Return the [X, Y] coordinate for the center point of the cell that contains the specified text.  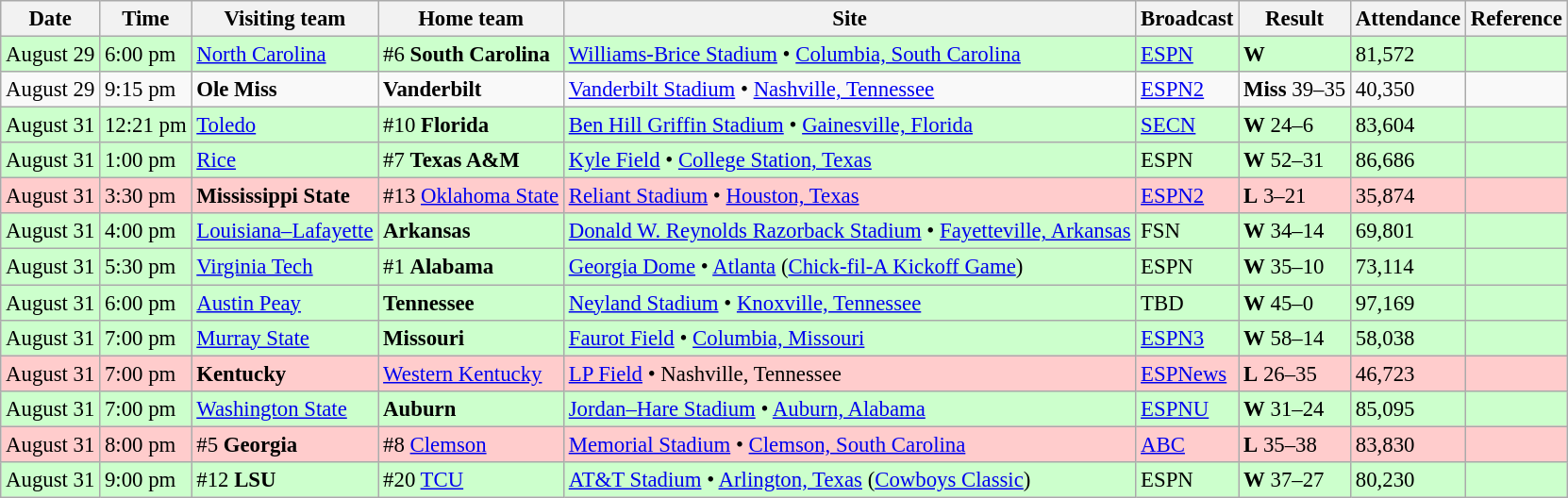
W 58–14 [1294, 338]
#1 Alabama [472, 267]
Ben Hill Griffin Stadium • Gainesville, Florida [849, 125]
80,230 [1409, 480]
69,801 [1409, 231]
W 35–10 [1294, 267]
81,572 [1409, 55]
FSN [1187, 231]
#5 Georgia [285, 444]
Attendance [1409, 19]
Rice [285, 160]
ABC [1187, 444]
Austin Peay [285, 303]
73,114 [1409, 267]
9:00 pm [145, 480]
Murray State [285, 338]
Louisiana–Lafayette [285, 231]
W 31–24 [1294, 408]
North Carolina [285, 55]
Mississippi State [285, 196]
Auburn [472, 408]
83,604 [1409, 125]
#20 TCU [472, 480]
Memorial Stadium • Clemson, South Carolina [849, 444]
35,874 [1409, 196]
Reliant Stadium • Houston, Texas [849, 196]
Williams-Brice Stadium • Columbia, South Carolina [849, 55]
Kentucky [285, 373]
97,169 [1409, 303]
Reference [1516, 19]
#6 South Carolina [472, 55]
#7 Texas A&M [472, 160]
Faurot Field • Columbia, Missouri [849, 338]
ESPNU [1187, 408]
Ole Miss [285, 90]
Jordan–Hare Stadium • Auburn, Alabama [849, 408]
AT&T Stadium • Arlington, Texas (Cowboys Classic) [849, 480]
Donald W. Reynolds Razorback Stadium • Fayetteville, Arkansas [849, 231]
TBD [1187, 303]
83,830 [1409, 444]
8:00 pm [145, 444]
Date [51, 19]
Vanderbilt [472, 90]
W 24–6 [1294, 125]
W 37–27 [1294, 480]
4:00 pm [145, 231]
L 26–35 [1294, 373]
Kyle Field • College Station, Texas [849, 160]
#13 Oklahoma State [472, 196]
Site [849, 19]
Tennessee [472, 303]
Washington State [285, 408]
9:15 pm [145, 90]
W [1294, 55]
#10 Florida [472, 125]
1:00 pm [145, 160]
Western Kentucky [472, 373]
Virginia Tech [285, 267]
Missouri [472, 338]
Broadcast [1187, 19]
#8 Clemson [472, 444]
Visiting team [285, 19]
SECN [1187, 125]
Result [1294, 19]
12:21 pm [145, 125]
Vanderbilt Stadium • Nashville, Tennessee [849, 90]
Home team [472, 19]
W 34–14 [1294, 231]
W 52–31 [1294, 160]
40,350 [1409, 90]
46,723 [1409, 373]
W 45–0 [1294, 303]
ESPN3 [1187, 338]
LP Field • Nashville, Tennessee [849, 373]
Arkansas [472, 231]
85,095 [1409, 408]
Neyland Stadium • Knoxville, Tennessee [849, 303]
#12 LSU [285, 480]
L 3–21 [1294, 196]
ESPNews [1187, 373]
5:30 pm [145, 267]
86,686 [1409, 160]
Miss 39–35 [1294, 90]
Toledo [285, 125]
Time [145, 19]
Georgia Dome • Atlanta (Chick-fil-A Kickoff Game) [849, 267]
L 35–38 [1294, 444]
58,038 [1409, 338]
3:30 pm [145, 196]
